From the cell containing the given text, extract its center point as [x, y] coordinate. 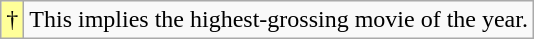
This implies the highest-grossing movie of the year. [279, 20]
† [12, 20]
